Scan for the cell matching the given text and deliver its [x, y] coordinate at center. 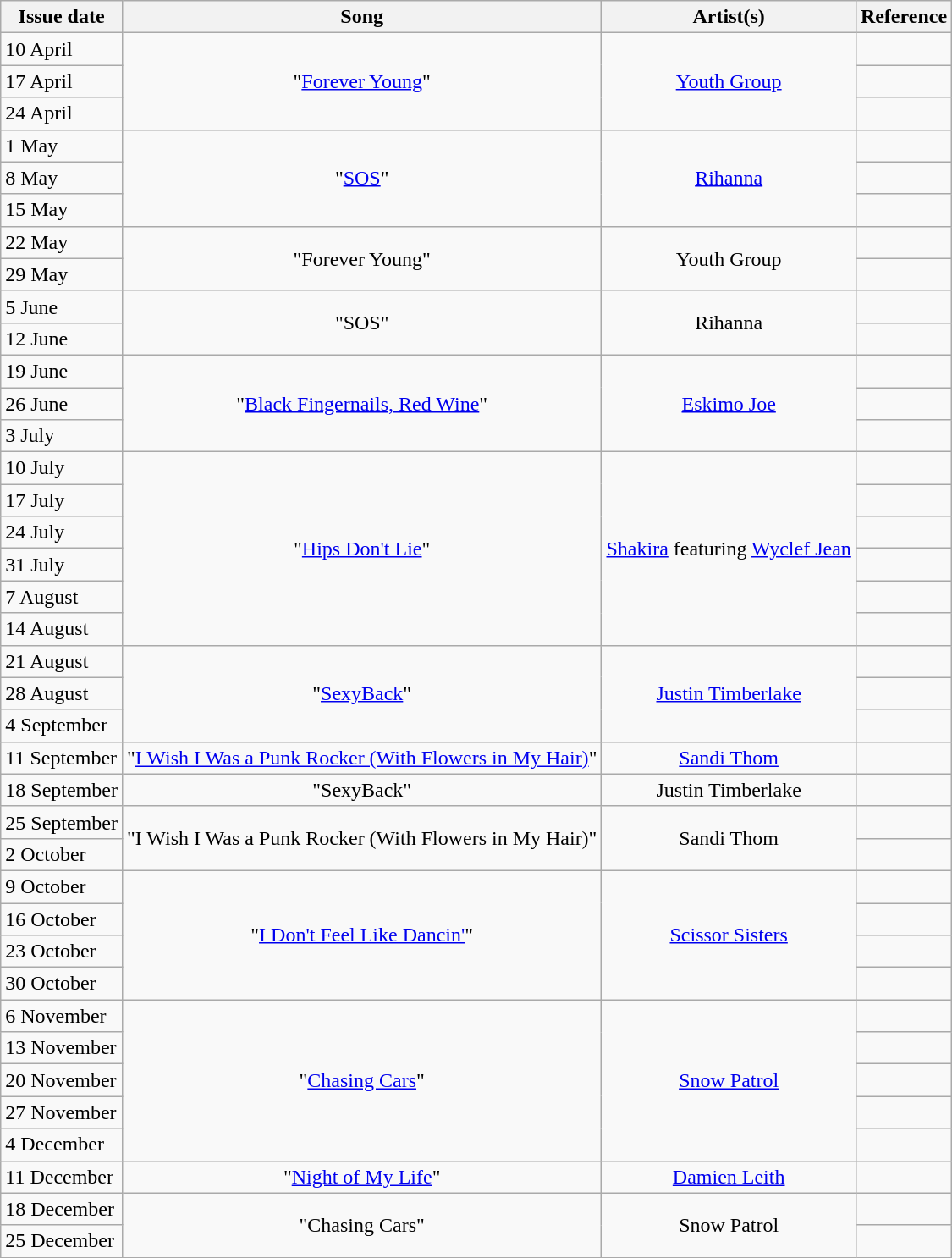
6 November [62, 1016]
8 May [62, 178]
24 July [62, 532]
3 July [62, 436]
Eskimo Joe [729, 403]
"I Don't Feel Like Dancin'" [362, 935]
Song [362, 17]
21 August [62, 661]
19 June [62, 371]
18 September [62, 790]
10 July [62, 468]
"Black Fingernails, Red Wine" [362, 403]
18 December [62, 1209]
12 June [62, 339]
17 April [62, 81]
4 December [62, 1145]
25 September [62, 822]
26 June [62, 404]
4 September [62, 726]
17 July [62, 500]
"Night of My Life" [362, 1177]
22 May [62, 242]
24 April [62, 113]
25 December [62, 1241]
14 August [62, 629]
2 October [62, 854]
20 November [62, 1080]
Issue date [62, 17]
23 October [62, 952]
15 May [62, 210]
11 December [62, 1177]
1 May [62, 146]
Scissor Sisters [729, 935]
10 April [62, 49]
28 August [62, 693]
Reference [904, 17]
5 June [62, 306]
"Hips Don't Lie" [362, 549]
7 August [62, 597]
Damien Leith [729, 1177]
Artist(s) [729, 17]
30 October [62, 984]
Shakira featuring Wyclef Jean [729, 549]
29 May [62, 274]
13 November [62, 1048]
11 September [62, 758]
27 November [62, 1112]
31 July [62, 565]
9 October [62, 886]
16 October [62, 919]
